Return [X, Y] of the center of cell containing provided text 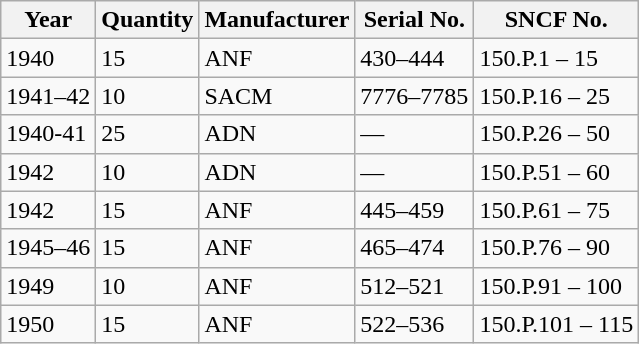
1945–46 [48, 248]
150.P.76 – 90 [556, 248]
512–521 [414, 286]
150.P.51 – 60 [556, 172]
Quantity [148, 20]
1950 [48, 324]
7776–7785 [414, 96]
522–536 [414, 324]
Serial No. [414, 20]
1940 [48, 58]
150.P.16 – 25 [556, 96]
SACM [277, 96]
445–459 [414, 210]
150.P.91 – 100 [556, 286]
150.P.1 – 15 [556, 58]
465–474 [414, 248]
25 [148, 134]
Year [48, 20]
430–444 [414, 58]
150.P.61 – 75 [556, 210]
SNCF No. [556, 20]
1941–42 [48, 96]
150.P.26 – 50 [556, 134]
1940-41 [48, 134]
150.P.101 – 115 [556, 324]
Manufacturer [277, 20]
1949 [48, 286]
